Detect which cell encompasses the target text, then output its [x, y] center coordinate. 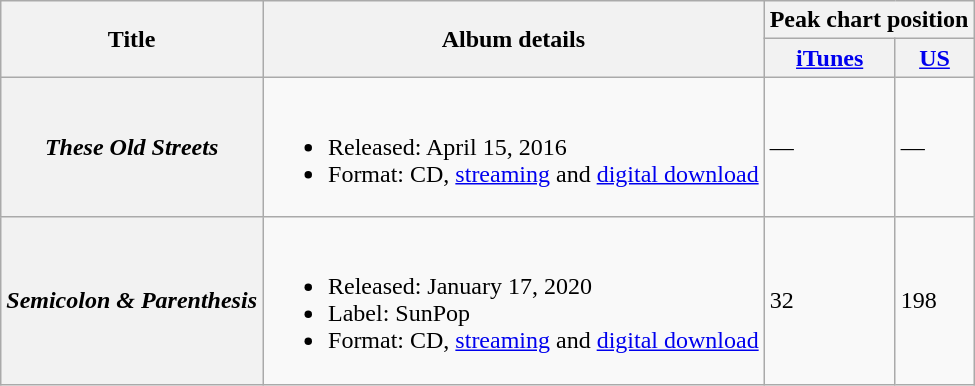
Peak chart position [869, 20]
Released: January 17, 2020Label: SunPopFormat: CD, streaming and digital download [513, 300]
Title [132, 39]
Album details [513, 39]
32 [830, 300]
198 [934, 300]
Semicolon & Parenthesis [132, 300]
These Old Streets [132, 147]
US [934, 58]
iTunes [830, 58]
Released: April 15, 2016Format: CD, streaming and digital download [513, 147]
